Search for the cell housing the specified text and yield its (X, Y) center coordinate. 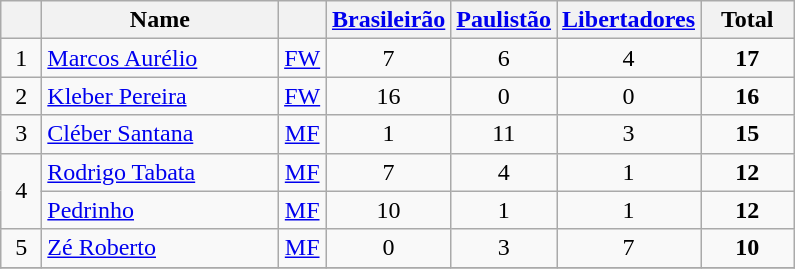
Pedrinho (160, 210)
Kleber Pereira (160, 96)
Name (160, 20)
Marcos Aurélio (160, 58)
6 (504, 58)
17 (748, 58)
5 (22, 248)
Rodrigo Tabata (160, 172)
11 (504, 134)
15 (748, 134)
Paulistão (504, 20)
Zé Roberto (160, 248)
2 (22, 96)
Brasileirão (388, 20)
Libertadores (629, 20)
Total (748, 20)
Cléber Santana (160, 134)
